Pinpoint the cell where the given text exists, returning its [x, y] midpoint coordinate. 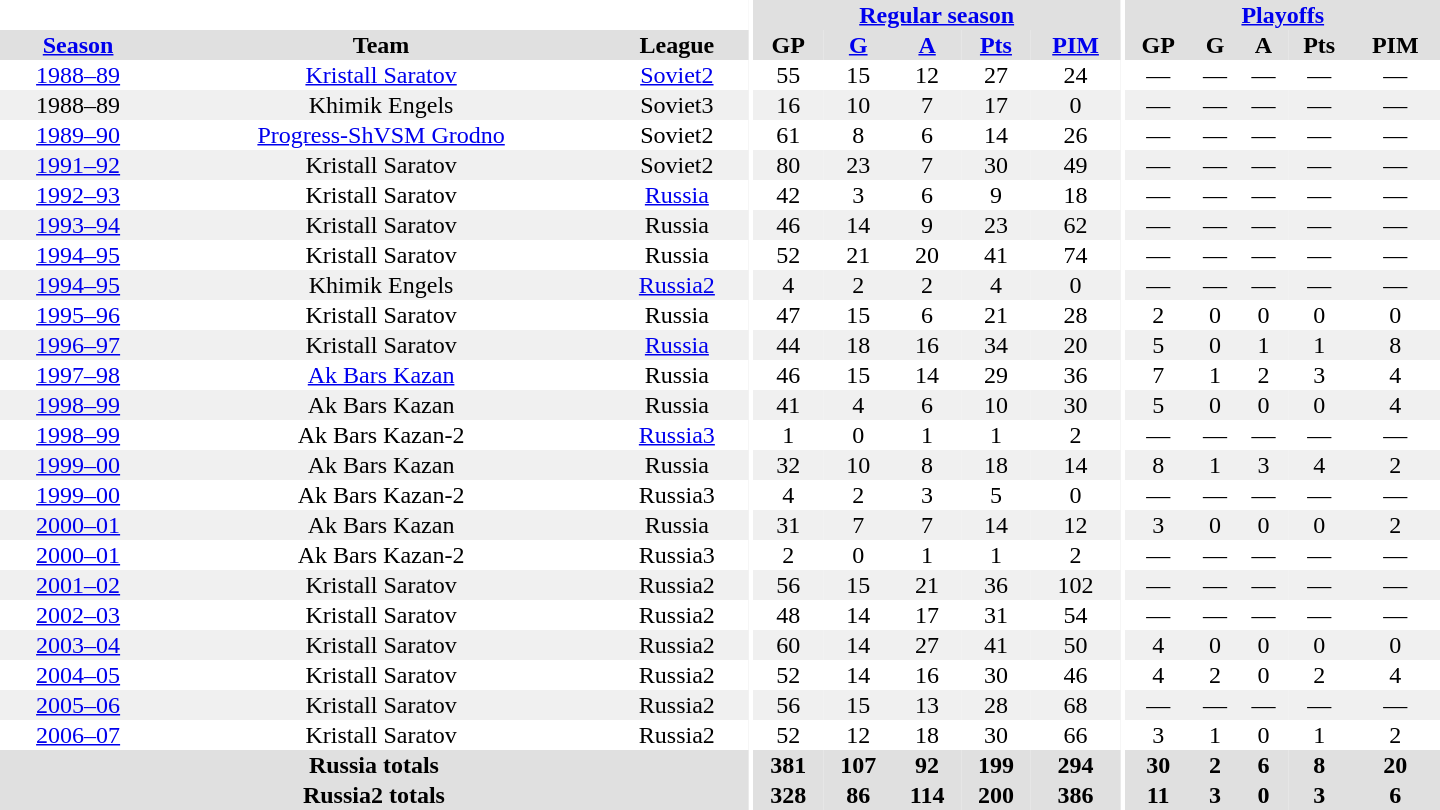
381 [788, 765]
50 [1076, 645]
68 [1076, 705]
74 [1076, 255]
86 [858, 795]
13 [927, 705]
2004–05 [78, 675]
1997–98 [78, 375]
54 [1076, 615]
11 [1158, 795]
107 [858, 765]
114 [927, 795]
1989–90 [78, 135]
62 [1076, 225]
2006–07 [78, 735]
34 [996, 345]
32 [788, 465]
24 [1076, 75]
1992–93 [78, 195]
29 [996, 375]
294 [1076, 765]
102 [1076, 585]
49 [1076, 165]
Playoffs [1283, 15]
Russia totals [374, 765]
Soviet3 [677, 105]
26 [1076, 135]
1996–97 [78, 345]
2002–03 [78, 615]
199 [996, 765]
328 [788, 795]
200 [996, 795]
2001–02 [78, 585]
Progress-ShVSM Grodno [381, 135]
1993–94 [78, 225]
League [677, 45]
61 [788, 135]
60 [788, 645]
48 [788, 615]
66 [1076, 735]
Russia2 totals [374, 795]
55 [788, 75]
44 [788, 345]
92 [927, 765]
Season [78, 45]
42 [788, 195]
80 [788, 165]
47 [788, 315]
Team [381, 45]
2005–06 [78, 705]
1995–96 [78, 315]
Regular season [936, 15]
2003–04 [78, 645]
386 [1076, 795]
1991–92 [78, 165]
